Find where the given text appears and provide that cell's center as (X, Y) coordinate. 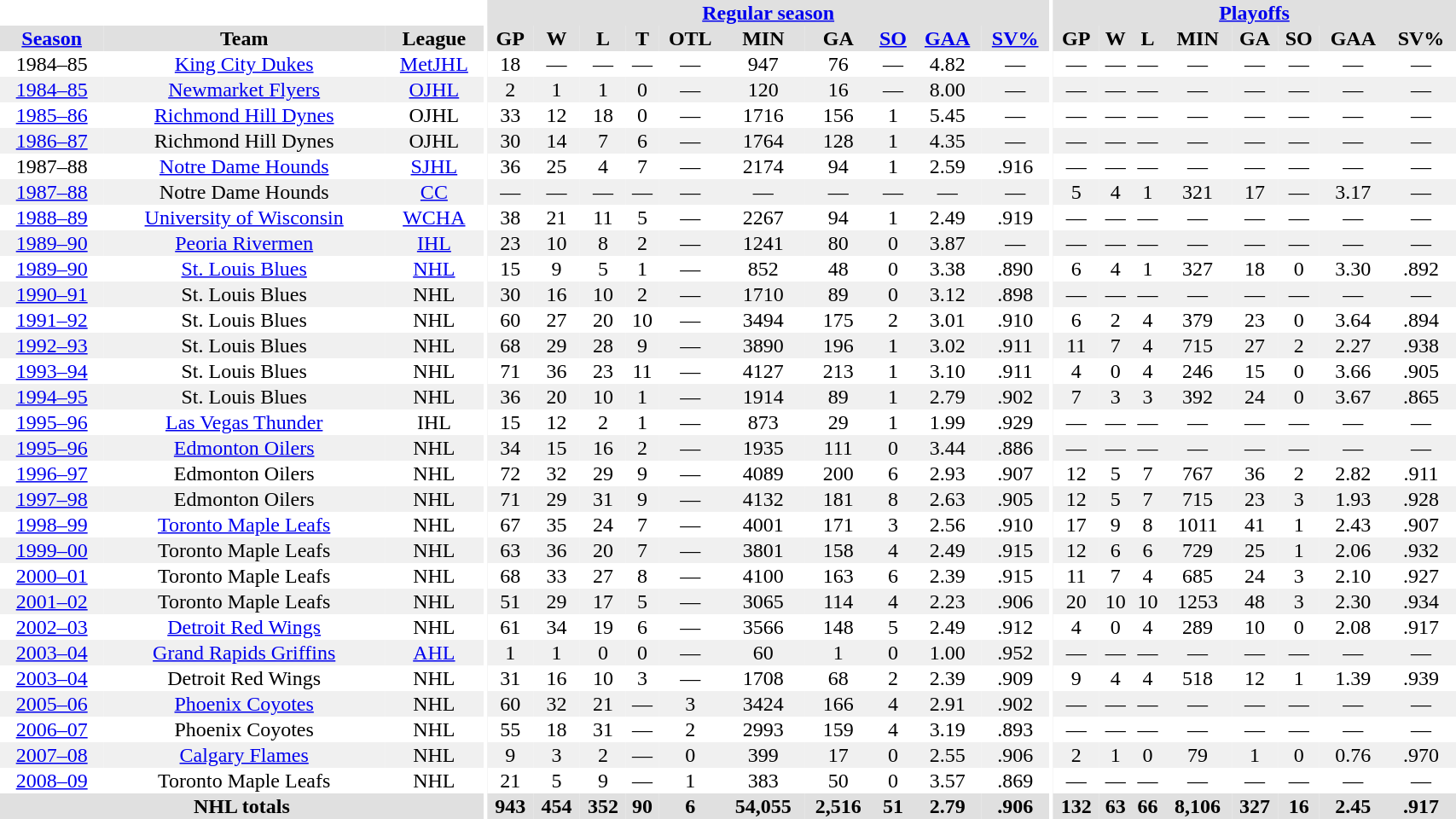
159 (838, 729)
.939 (1421, 678)
8,106 (1198, 806)
1996–97 (51, 473)
2.82 (1353, 473)
2005–06 (51, 704)
NHL totals (242, 806)
66 (1148, 806)
1011 (1198, 525)
3.44 (947, 448)
.893 (1015, 729)
.970 (1421, 755)
1253 (1198, 601)
Las Vegas Thunder (244, 422)
2.56 (947, 525)
.919 (1015, 218)
175 (838, 320)
1716 (763, 115)
4.35 (947, 141)
MetJHL (434, 64)
1988–89 (51, 218)
5.45 (947, 115)
2.59 (947, 166)
University of Wisconsin (244, 218)
454 (556, 806)
.894 (1421, 320)
1935 (763, 448)
19 (603, 627)
1.00 (947, 653)
2.08 (1353, 627)
T (642, 38)
1.99 (947, 422)
3.12 (947, 294)
200 (838, 473)
3494 (763, 320)
128 (838, 141)
132 (1076, 806)
76 (838, 64)
.927 (1421, 576)
Newmarket Flyers (244, 90)
148 (838, 627)
King City Dukes (244, 64)
4089 (763, 473)
2.63 (947, 499)
2.43 (1353, 525)
1991–92 (51, 320)
196 (838, 346)
1986–87 (51, 141)
.886 (1015, 448)
CC (434, 192)
114 (838, 601)
1992–93 (51, 346)
399 (763, 755)
3801 (763, 550)
2.06 (1353, 550)
2006–07 (51, 729)
1914 (763, 397)
213 (838, 371)
.929 (1015, 422)
518 (1198, 678)
8.00 (947, 90)
1985–86 (51, 115)
3065 (763, 601)
OTL (691, 38)
54,055 (763, 806)
392 (1198, 397)
156 (838, 115)
35 (556, 525)
321 (1198, 192)
379 (1198, 320)
2.45 (1353, 806)
1241 (763, 243)
685 (1198, 576)
.909 (1015, 678)
.932 (1421, 550)
.938 (1421, 346)
55 (510, 729)
38 (510, 218)
2000–01 (51, 576)
289 (1198, 627)
79 (1198, 755)
61 (510, 627)
League (434, 38)
3.17 (1353, 192)
2.55 (947, 755)
.952 (1015, 653)
2.23 (947, 601)
Calgary Flames (244, 755)
852 (763, 269)
3566 (763, 627)
767 (1198, 473)
SJHL (434, 166)
3.10 (947, 371)
171 (838, 525)
873 (763, 422)
Grand Rapids Griffins (244, 653)
947 (763, 64)
2.91 (947, 704)
3.87 (947, 243)
41 (1255, 525)
Team (244, 38)
111 (838, 448)
.928 (1421, 499)
3.38 (947, 269)
Peoria Rivermen (244, 243)
1708 (763, 678)
4127 (763, 371)
3.67 (1353, 397)
1994–95 (51, 397)
4132 (763, 499)
3.19 (947, 729)
1998–99 (51, 525)
2267 (763, 218)
2001–02 (51, 601)
729 (1198, 550)
3890 (763, 346)
AHL (434, 653)
2.27 (1353, 346)
120 (763, 90)
2993 (763, 729)
.898 (1015, 294)
352 (603, 806)
1764 (763, 141)
0.76 (1353, 755)
3.66 (1353, 371)
90 (642, 806)
Season (51, 38)
181 (838, 499)
1993–94 (51, 371)
3.02 (947, 346)
1999–00 (51, 550)
72 (510, 473)
50 (838, 781)
383 (763, 781)
.912 (1015, 627)
Playoffs (1255, 13)
1997–98 (51, 499)
2,516 (838, 806)
.934 (1421, 601)
166 (838, 704)
1990–91 (51, 294)
4100 (763, 576)
2.30 (1353, 601)
2008–09 (51, 781)
1.93 (1353, 499)
3.30 (1353, 269)
2007–08 (51, 755)
4.82 (947, 64)
3.57 (947, 781)
3.01 (947, 320)
67 (510, 525)
2002–03 (51, 627)
3.64 (1353, 320)
4001 (763, 525)
246 (1198, 371)
.890 (1015, 269)
28 (603, 346)
2174 (763, 166)
.892 (1421, 269)
.869 (1015, 781)
2.93 (947, 473)
1.39 (1353, 678)
80 (838, 243)
2.10 (1353, 576)
163 (838, 576)
.865 (1421, 397)
158 (838, 550)
WCHA (434, 218)
1710 (763, 294)
14 (556, 141)
Regular season (768, 13)
.916 (1015, 166)
3424 (763, 704)
943 (510, 806)
